Identify which cell holds the provided text, then report its (X, Y) central coordinate. 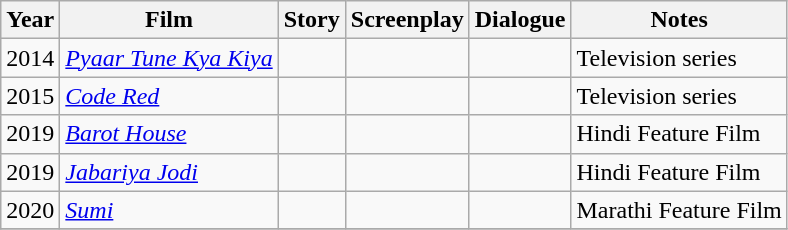
Notes (679, 20)
2020 (30, 210)
Year (30, 20)
Story (312, 20)
Code Red (169, 96)
Screenplay (407, 20)
Pyaar Tune Kya Kiya (169, 58)
2015 (30, 96)
Dialogue (520, 20)
Jabariya Jodi (169, 172)
Marathi Feature Film (679, 210)
Barot House (169, 134)
Sumi (169, 210)
Film (169, 20)
2014 (30, 58)
